Return [x, y] of the center of cell containing provided text 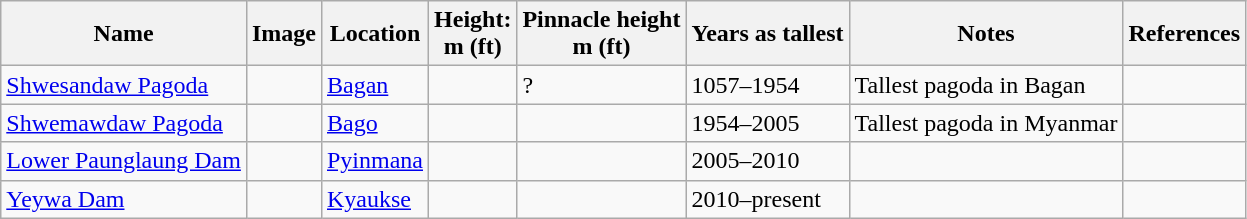
1057–1954 [768, 85]
Years as tallest [768, 34]
Tallest pagoda in Bagan [986, 85]
Lower Paunglaung Dam [124, 161]
Image [284, 34]
References [1184, 34]
Pinnacle height m (ft) [602, 34]
Notes [986, 34]
1954–2005 [768, 123]
Kyaukse [374, 199]
Shwesandaw Pagoda [124, 85]
Pyinmana [374, 161]
Shwemawdaw Pagoda [124, 123]
Name [124, 34]
Height: m (ft) [473, 34]
2005–2010 [768, 161]
Yeywa Dam [124, 199]
Bago [374, 123]
Tallest pagoda in Myanmar [986, 123]
Location [374, 34]
? [602, 85]
2010–present [768, 199]
Bagan [374, 85]
